Output the (x, y) coordinate of the center of the cell containing the given text.  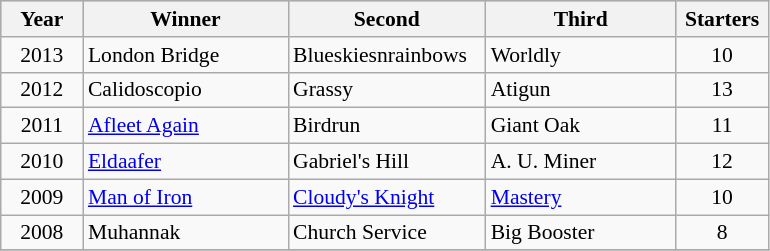
2012 (42, 90)
Afleet Again (186, 126)
Mastery (581, 197)
2013 (42, 55)
London Bridge (186, 55)
Birdrun (387, 126)
2011 (42, 126)
2010 (42, 162)
11 (722, 126)
2008 (42, 233)
12 (722, 162)
Man of Iron (186, 197)
Cloudy's Knight (387, 197)
2009 (42, 197)
13 (722, 90)
Giant Oak (581, 126)
Second (387, 19)
Starters (722, 19)
Muhannak (186, 233)
Grassy (387, 90)
Church Service (387, 233)
Big Booster (581, 233)
A. U. Miner (581, 162)
Blueskiesnrainbows (387, 55)
Calidoscopio (186, 90)
Gabriel's Hill (387, 162)
Eldaafer (186, 162)
Worldly (581, 55)
Winner (186, 19)
Third (581, 19)
8 (722, 233)
Atigun (581, 90)
Year (42, 19)
